Search for the cell housing the specified text and yield its (X, Y) center coordinate. 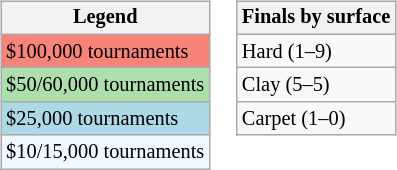
Legend (105, 18)
Clay (5–5) (316, 85)
Carpet (1–0) (316, 119)
$25,000 tournaments (105, 119)
$10/15,000 tournaments (105, 152)
Finals by surface (316, 18)
Hard (1–9) (316, 51)
$100,000 tournaments (105, 51)
$50/60,000 tournaments (105, 85)
